Return [x, y] of the center of cell containing provided text 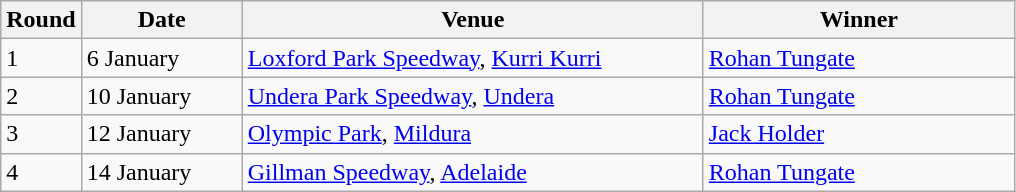
14 January [162, 172]
Loxford Park Speedway, Kurri Kurri [472, 58]
Undera Park Speedway, Undera [472, 96]
Winner [858, 20]
Round [41, 20]
6 January [162, 58]
Olympic Park, Mildura [472, 134]
1 [41, 58]
12 January [162, 134]
4 [41, 172]
Gillman Speedway, Adelaide [472, 172]
3 [41, 134]
2 [41, 96]
Venue [472, 20]
Date [162, 20]
Jack Holder [858, 134]
10 January [162, 96]
